Extract the (X, Y) coordinate from the center of the cell holding the provided text.  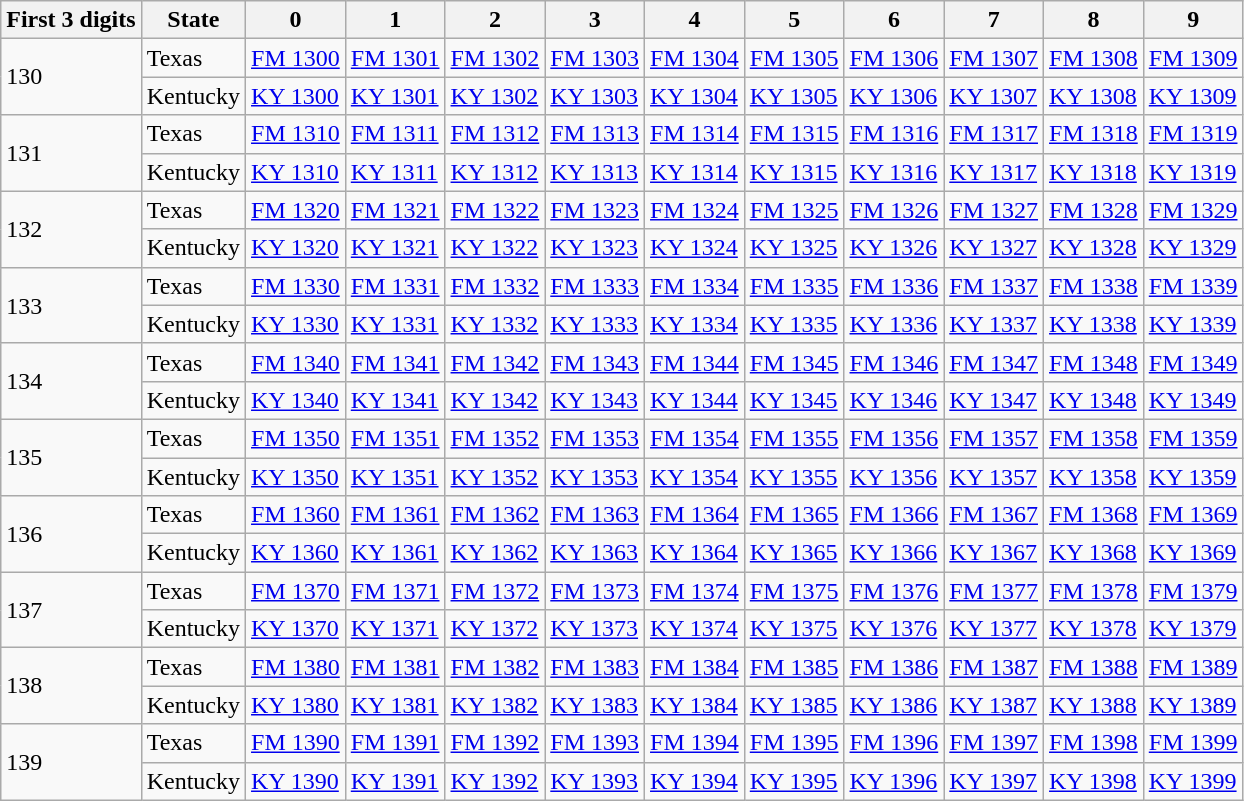
FM 1306 (894, 58)
KY 1395 (794, 781)
FM 1384 (695, 667)
FM 1371 (395, 591)
KY 1399 (1193, 781)
KY 1362 (495, 553)
KY 1377 (994, 629)
FM 1301 (395, 58)
KY 1373 (595, 629)
KY 1351 (395, 477)
FM 1340 (296, 362)
FM 1391 (395, 743)
KY 1393 (595, 781)
FM 1334 (695, 286)
FM 1368 (1094, 515)
FM 1315 (794, 134)
KY 1357 (994, 477)
FM 1329 (1193, 210)
FM 1357 (994, 438)
133 (71, 305)
FM 1303 (595, 58)
FM 1322 (495, 210)
FM 1342 (495, 362)
FM 1372 (495, 591)
KY 1383 (595, 705)
7 (994, 20)
FM 1389 (1193, 667)
5 (794, 20)
FM 1359 (1193, 438)
KY 1322 (495, 248)
8 (1094, 20)
2 (495, 20)
FM 1310 (296, 134)
FM 1349 (1193, 362)
FM 1355 (794, 438)
FM 1333 (595, 286)
FM 1374 (695, 591)
KY 1374 (695, 629)
KY 1397 (994, 781)
KY 1321 (395, 248)
KY 1350 (296, 477)
FM 1373 (595, 591)
KY 1310 (296, 172)
FM 1358 (1094, 438)
FM 1336 (894, 286)
KY 1315 (794, 172)
FM 1312 (495, 134)
FM 1307 (994, 58)
KY 1346 (894, 400)
KY 1387 (994, 705)
FM 1337 (994, 286)
KY 1356 (894, 477)
FM 1380 (296, 667)
FM 1365 (794, 515)
FM 1324 (695, 210)
FM 1376 (894, 591)
136 (71, 534)
FM 1346 (894, 362)
KY 1335 (794, 324)
FM 1361 (395, 515)
FM 1378 (1094, 591)
KY 1349 (1193, 400)
FM 1375 (794, 591)
KY 1398 (1094, 781)
KY 1386 (894, 705)
FM 1399 (1193, 743)
FM 1377 (994, 591)
FM 1332 (495, 286)
138 (71, 686)
KY 1341 (395, 400)
KY 1375 (794, 629)
KY 1367 (994, 553)
KY 1354 (695, 477)
3 (595, 20)
KY 1320 (296, 248)
FM 1386 (894, 667)
135 (71, 457)
KY 1304 (695, 96)
FM 1316 (894, 134)
FM 1309 (1193, 58)
FM 1326 (894, 210)
KY 1311 (395, 172)
KY 1353 (595, 477)
6 (894, 20)
KY 1390 (296, 781)
FM 1311 (395, 134)
FM 1330 (296, 286)
132 (71, 229)
KY 1343 (595, 400)
KY 1376 (894, 629)
FM 1328 (1094, 210)
KY 1302 (495, 96)
KY 1342 (495, 400)
First 3 digits (71, 20)
FM 1305 (794, 58)
FM 1356 (894, 438)
FM 1366 (894, 515)
KY 1370 (296, 629)
KY 1319 (1193, 172)
KY 1359 (1193, 477)
FM 1300 (296, 58)
1 (395, 20)
KY 1384 (695, 705)
FM 1394 (695, 743)
134 (71, 381)
KY 1316 (894, 172)
KY 1358 (1094, 477)
FM 1352 (495, 438)
9 (1193, 20)
KY 1368 (1094, 553)
FM 1397 (994, 743)
KY 1324 (695, 248)
FM 1308 (1094, 58)
KY 1329 (1193, 248)
KY 1371 (395, 629)
KY 1312 (495, 172)
FM 1363 (595, 515)
KY 1337 (994, 324)
FM 1382 (495, 667)
KY 1323 (595, 248)
KY 1385 (794, 705)
KY 1326 (894, 248)
KY 1328 (1094, 248)
FM 1392 (495, 743)
FM 1319 (1193, 134)
KY 1336 (894, 324)
State (193, 20)
KY 1355 (794, 477)
FM 1350 (296, 438)
FM 1327 (994, 210)
FM 1348 (1094, 362)
FM 1320 (296, 210)
KY 1369 (1193, 553)
FM 1370 (296, 591)
KY 1392 (495, 781)
131 (71, 153)
FM 1345 (794, 362)
FM 1385 (794, 667)
FM 1321 (395, 210)
KY 1345 (794, 400)
KY 1388 (1094, 705)
FM 1381 (395, 667)
KY 1305 (794, 96)
KY 1307 (994, 96)
KY 1366 (894, 553)
KY 1380 (296, 705)
KY 1313 (595, 172)
KY 1340 (296, 400)
KY 1365 (794, 553)
KY 1379 (1193, 629)
KY 1331 (395, 324)
FM 1351 (395, 438)
KY 1339 (1193, 324)
FM 1317 (994, 134)
FM 1367 (994, 515)
KY 1394 (695, 781)
FM 1338 (1094, 286)
FM 1387 (994, 667)
137 (71, 610)
KY 1382 (495, 705)
FM 1335 (794, 286)
KY 1389 (1193, 705)
KY 1363 (595, 553)
FM 1318 (1094, 134)
FM 1395 (794, 743)
KY 1372 (495, 629)
0 (296, 20)
KY 1306 (894, 96)
KY 1318 (1094, 172)
KY 1391 (395, 781)
KY 1327 (994, 248)
KY 1332 (495, 324)
FM 1339 (1193, 286)
KY 1378 (1094, 629)
FM 1393 (595, 743)
KY 1325 (794, 248)
FM 1343 (595, 362)
FM 1379 (1193, 591)
FM 1369 (1193, 515)
FM 1362 (495, 515)
FM 1364 (695, 515)
FM 1304 (695, 58)
FM 1398 (1094, 743)
FM 1323 (595, 210)
KY 1314 (695, 172)
FM 1383 (595, 667)
130 (71, 77)
FM 1388 (1094, 667)
4 (695, 20)
FM 1396 (894, 743)
FM 1341 (395, 362)
KY 1396 (894, 781)
KY 1364 (695, 553)
FM 1360 (296, 515)
FM 1325 (794, 210)
FM 1331 (395, 286)
KY 1360 (296, 553)
KY 1309 (1193, 96)
KY 1330 (296, 324)
KY 1333 (595, 324)
KY 1308 (1094, 96)
FM 1302 (495, 58)
KY 1347 (994, 400)
KY 1303 (595, 96)
FM 1314 (695, 134)
FM 1354 (695, 438)
KY 1334 (695, 324)
KY 1344 (695, 400)
FM 1347 (994, 362)
KY 1338 (1094, 324)
FM 1390 (296, 743)
KY 1317 (994, 172)
FM 1313 (595, 134)
KY 1301 (395, 96)
KY 1348 (1094, 400)
FM 1353 (595, 438)
KY 1300 (296, 96)
FM 1344 (695, 362)
139 (71, 762)
KY 1381 (395, 705)
KY 1352 (495, 477)
KY 1361 (395, 553)
